From the cell containing the given text, extract its center point as (x, y) coordinate. 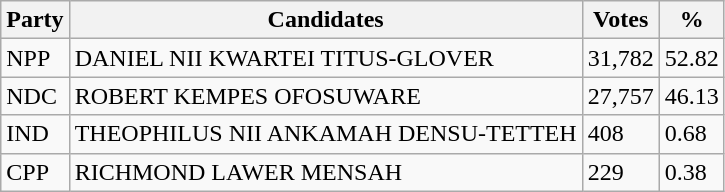
DANIEL NII KWARTEI TITUS-GLOVER (326, 58)
THEOPHILUS NII ANKAMAH DENSU-TETTEH (326, 134)
RICHMOND LAWER MENSAH (326, 172)
229 (620, 172)
52.82 (692, 58)
31,782 (620, 58)
27,757 (620, 96)
NDC (35, 96)
46.13 (692, 96)
% (692, 20)
Candidates (326, 20)
Party (35, 20)
ROBERT KEMPES OFOSUWARE (326, 96)
0.68 (692, 134)
CPP (35, 172)
NPP (35, 58)
IND (35, 134)
Votes (620, 20)
0.38 (692, 172)
408 (620, 134)
